For the text-containing cell, return its midpoint in (x, y) coordinate format. 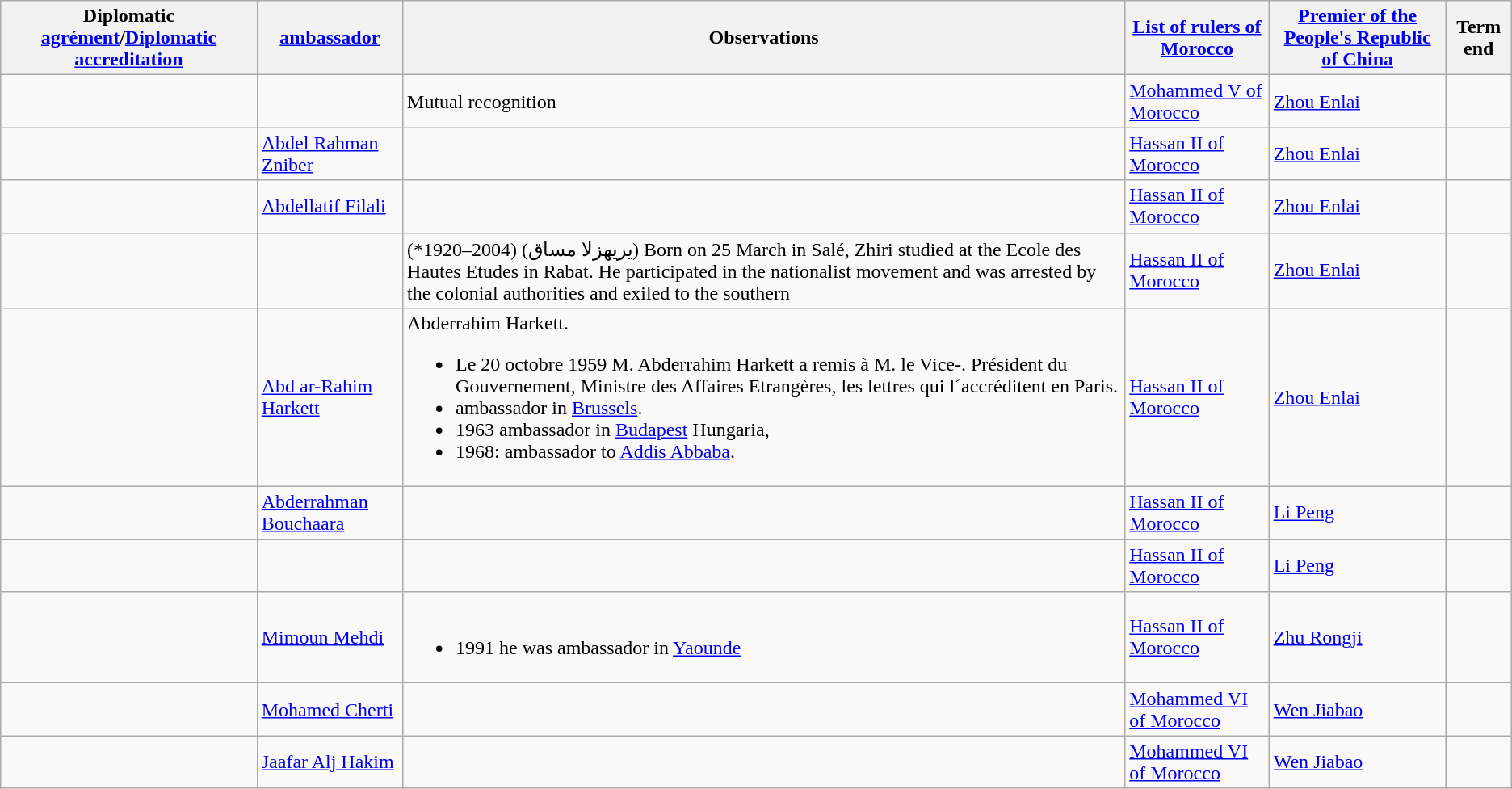
Mohamed Cherti (330, 709)
Abd ar-Rahim Harkett (330, 397)
Mimoun Mehdi (330, 638)
Abdel Rahman Zniber (330, 153)
Observations (764, 38)
Abdellatif Filali (330, 207)
Premier of the People's Republic of China (1357, 38)
Zhu Rongji (1357, 638)
Mutual recognition (764, 102)
List of rulers of Morocco (1197, 38)
Mohammed V of Morocco (1197, 102)
Abderrahman Bouchaara (330, 514)
Jaafar Alj Hakim (330, 762)
Diplomatic agrément/Diplomatic accreditation (129, 38)
ambassador (330, 38)
Term end (1478, 38)
1991 he was ambassador in Yaounde (764, 638)
